Find where the given text appears and provide that cell's center as [X, Y] coordinate. 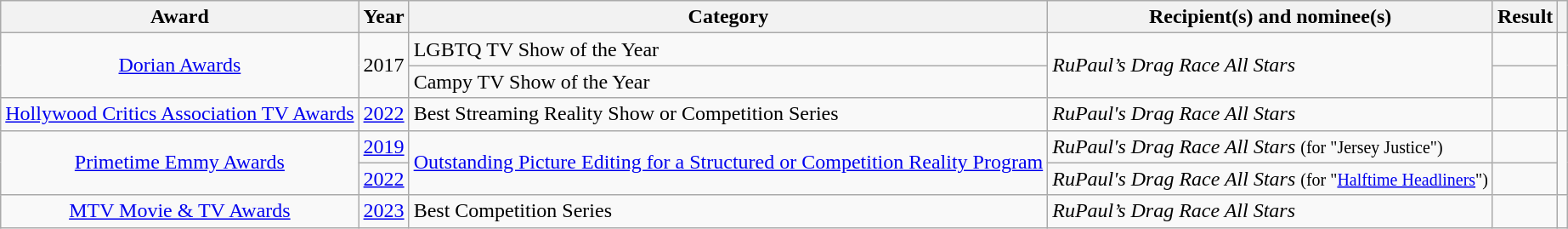
LGBTQ TV Show of the Year [728, 49]
Primetime Emmy Awards [180, 163]
Award [180, 17]
Year [384, 17]
MTV Movie & TV Awards [180, 211]
Outstanding Picture Editing for a Structured or Competition Reality Program [728, 163]
2019 [384, 146]
Hollywood Critics Association TV Awards [180, 114]
Best Competition Series [728, 211]
RuPaul's Drag Race All Stars (for "Jersey Justice") [1271, 146]
Recipient(s) and nominee(s) [1271, 17]
Category [728, 17]
Campy TV Show of the Year [728, 82]
Best Streaming Reality Show or Competition Series [728, 114]
RuPaul's Drag Race All Stars (for "Halftime Headliners") [1271, 179]
2023 [384, 211]
Result [1525, 17]
2017 [384, 66]
Dorian Awards [180, 66]
RuPaul's Drag Race All Stars [1271, 114]
